Output the [x, y] coordinate of the center of the cell containing the given text.  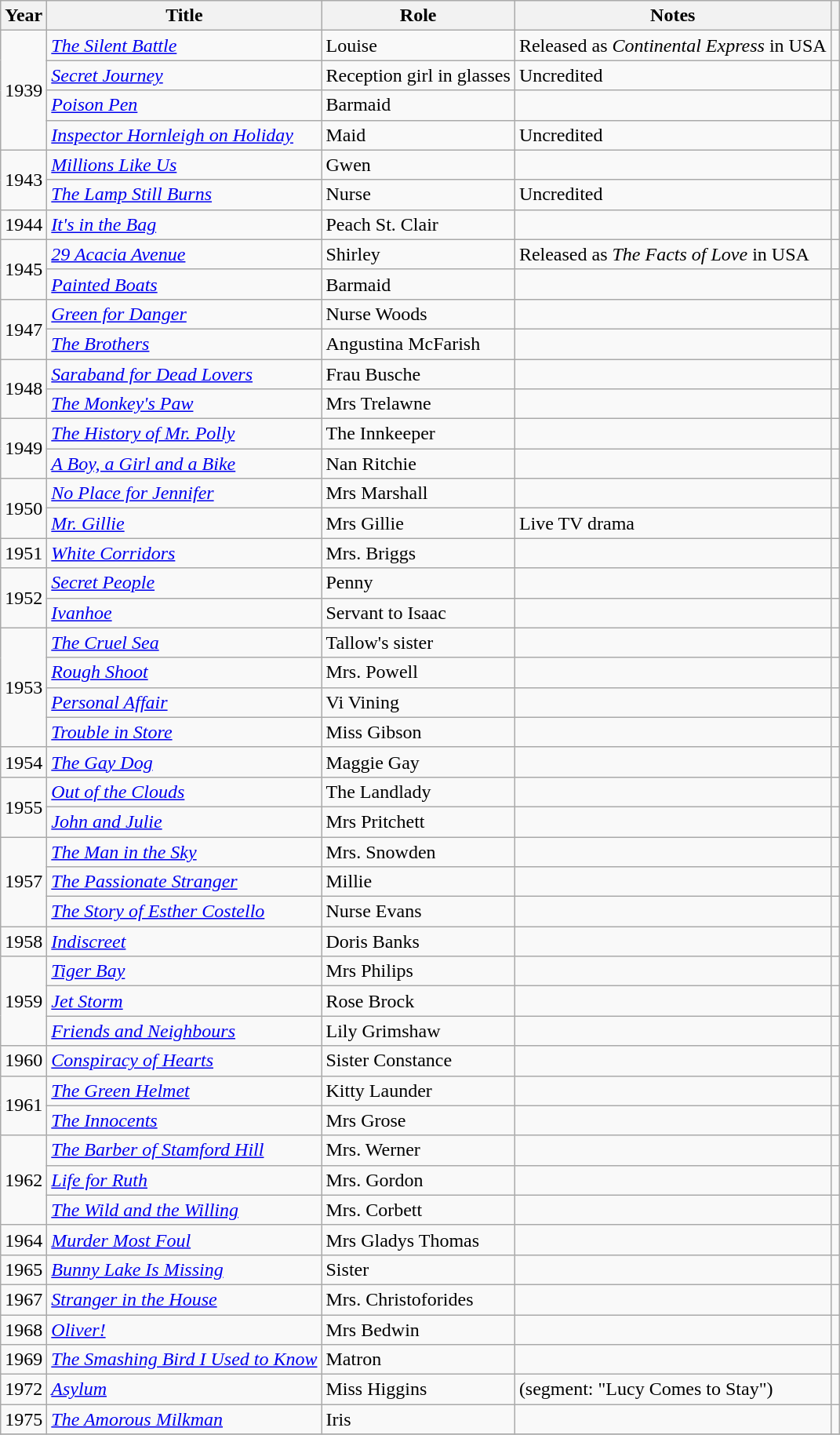
Miss Gibson [418, 732]
Nurse Evans [418, 912]
Personal Affair [184, 702]
John and Julie [184, 821]
Live TV drama [673, 523]
Out of the Clouds [184, 792]
Saraband for Dead Lovers [184, 374]
Oliver! [184, 1330]
Asylum [184, 1389]
1968 [24, 1330]
1950 [24, 508]
Nurse Woods [418, 314]
1961 [24, 1105]
Angustina McFarish [418, 344]
Iris [418, 1419]
Nurse [418, 195]
Penny [418, 583]
Poison Pen [184, 105]
Mrs. Snowden [418, 851]
1949 [24, 449]
1972 [24, 1389]
It's in the Bag [184, 224]
Tiger Bay [184, 971]
1959 [24, 1001]
1952 [24, 598]
Year [24, 16]
1948 [24, 389]
Maggie Gay [418, 762]
Secret People [184, 583]
1969 [24, 1360]
Mrs. Gordon [418, 1180]
Mrs Philips [418, 971]
The Innkeeper [418, 434]
Mrs. Corbett [418, 1210]
The Amorous Milkman [184, 1419]
Mrs Grose [418, 1120]
1967 [24, 1299]
The Passionate Stranger [184, 882]
The Man in the Sky [184, 851]
Mrs. Powell [418, 672]
1947 [24, 329]
Mr. Gillie [184, 523]
Conspiracy of Hearts [184, 1061]
Mrs Bedwin [418, 1330]
Mrs. Briggs [418, 553]
Murder Most Foul [184, 1240]
Reception girl in glasses [418, 75]
Title [184, 16]
Shirley [418, 254]
The Green Helmet [184, 1091]
1960 [24, 1061]
1944 [24, 224]
Stranger in the House [184, 1299]
Louise [418, 46]
Tallow's sister [418, 643]
The Landlady [418, 792]
Mrs Pritchett [418, 821]
The Silent Battle [184, 46]
Millie [418, 882]
Mrs Gladys Thomas [418, 1240]
Sister [418, 1269]
Painted Boats [184, 284]
The Barber of Stamford Hill [184, 1150]
Vi Vining [418, 702]
The Story of Esther Costello [184, 912]
The Gay Dog [184, 762]
(segment: "Lucy Comes to Stay") [673, 1389]
1954 [24, 762]
1957 [24, 881]
1945 [24, 269]
Matron [418, 1360]
Notes [673, 16]
Role [418, 16]
The Cruel Sea [184, 643]
The Wild and the Willing [184, 1210]
1962 [24, 1180]
The Monkey's Paw [184, 404]
Inspector Hornleigh on Holiday [184, 135]
Rough Shoot [184, 672]
Miss Higgins [418, 1389]
1943 [24, 180]
A Boy, a Girl and a Bike [184, 464]
1951 [24, 553]
No Place for Jennifer [184, 494]
Life for Ruth [184, 1180]
The History of Mr. Polly [184, 434]
The Innocents [184, 1120]
Sister Constance [418, 1061]
Gwen [418, 165]
Secret Journey [184, 75]
The Smashing Bird I Used to Know [184, 1360]
Released as The Facts of Love in USA [673, 254]
29 Acacia Avenue [184, 254]
1955 [24, 807]
Bunny Lake Is Missing [184, 1269]
Mrs. Werner [418, 1150]
Rose Brock [418, 1001]
1975 [24, 1419]
Indiscreet [184, 941]
1965 [24, 1269]
Mrs. Christoforides [418, 1299]
Mrs Gillie [418, 523]
Frau Busche [418, 374]
Kitty Launder [418, 1091]
Ivanhoe [184, 613]
Released as Continental Express in USA [673, 46]
Servant to Isaac [418, 613]
Nan Ritchie [418, 464]
Millions Like Us [184, 165]
Maid [418, 135]
1939 [24, 90]
Peach St. Clair [418, 224]
Friends and Neighbours [184, 1031]
1953 [24, 687]
Green for Danger [184, 314]
1964 [24, 1240]
Mrs Marshall [418, 494]
Mrs Trelawne [418, 404]
1958 [24, 941]
Doris Banks [418, 941]
The Lamp Still Burns [184, 195]
The Brothers [184, 344]
Trouble in Store [184, 732]
White Corridors [184, 553]
Lily Grimshaw [418, 1031]
Jet Storm [184, 1001]
